Return [x, y] of the center of cell containing provided text 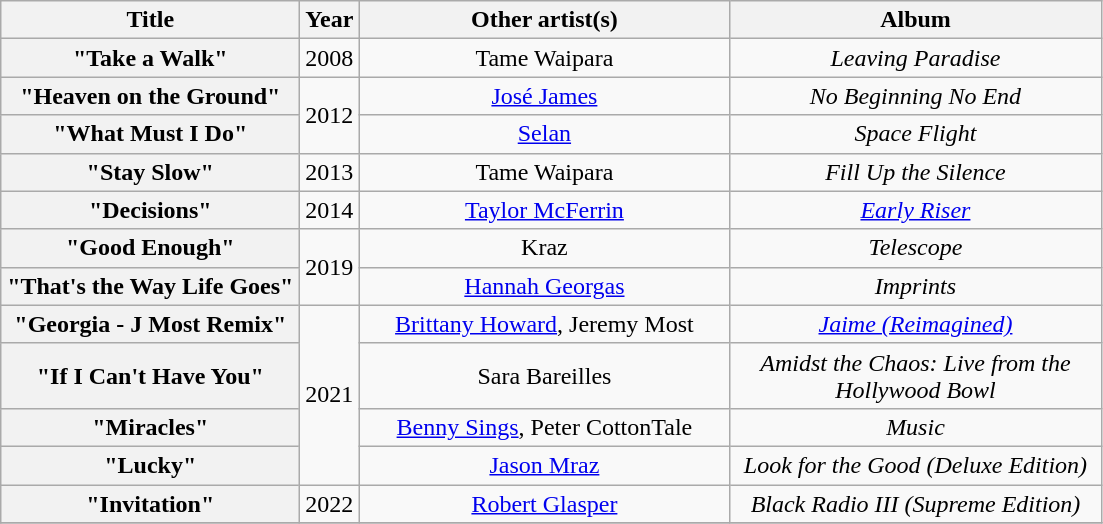
José James [544, 96]
"Good Enough" [150, 248]
"Stay Slow" [150, 172]
Kraz [544, 248]
Robert Glasper [544, 503]
Benny Sings, Peter CottonTale [544, 427]
Look for the Good (Deluxe Edition) [916, 465]
2021 [330, 394]
"That's the Way Life Goes" [150, 286]
Telescope [916, 248]
2008 [330, 58]
Early Riser [916, 210]
Jaime (Reimagined) [916, 324]
"Take a Walk" [150, 58]
Hannah Georgas [544, 286]
2014 [330, 210]
Selan [544, 134]
Black Radio III (Supreme Edition) [916, 503]
Other artist(s) [544, 20]
Album [916, 20]
"What Must I Do" [150, 134]
2012 [330, 115]
2022 [330, 503]
"Georgia - J Most Remix" [150, 324]
Space Flight [916, 134]
Imprints [916, 286]
Taylor McFerrin [544, 210]
2019 [330, 267]
"Decisions" [150, 210]
Title [150, 20]
Brittany Howard, Jeremy Most [544, 324]
"Lucky" [150, 465]
Sara Bareilles [544, 376]
"Invitation" [150, 503]
Year [330, 20]
Amidst the Chaos: Live from the Hollywood Bowl [916, 376]
"Heaven on the Ground" [150, 96]
Music [916, 427]
No Beginning No End [916, 96]
"Miracles" [150, 427]
Fill Up the Silence [916, 172]
2013 [330, 172]
"If I Can't Have You" [150, 376]
Leaving Paradise [916, 58]
Jason Mraz [544, 465]
